Extract the (x, y) coordinate from the center of the cell holding the provided text.  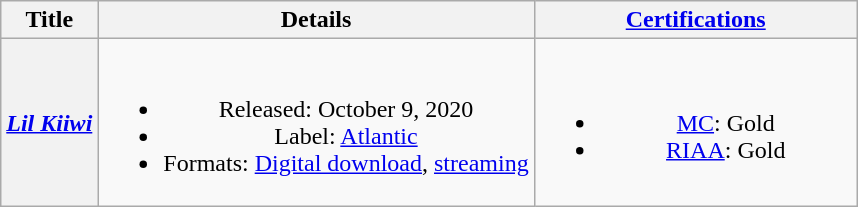
Certifications (696, 20)
Released: October 9, 2020Label: AtlanticFormats: Digital download, streaming (316, 122)
Title (50, 20)
MC: GoldRIAA: Gold (696, 122)
Details (316, 20)
Lil Kiiwi (50, 122)
